Capture the cell that displays the provided text and extract its [X, Y] central coordinate. 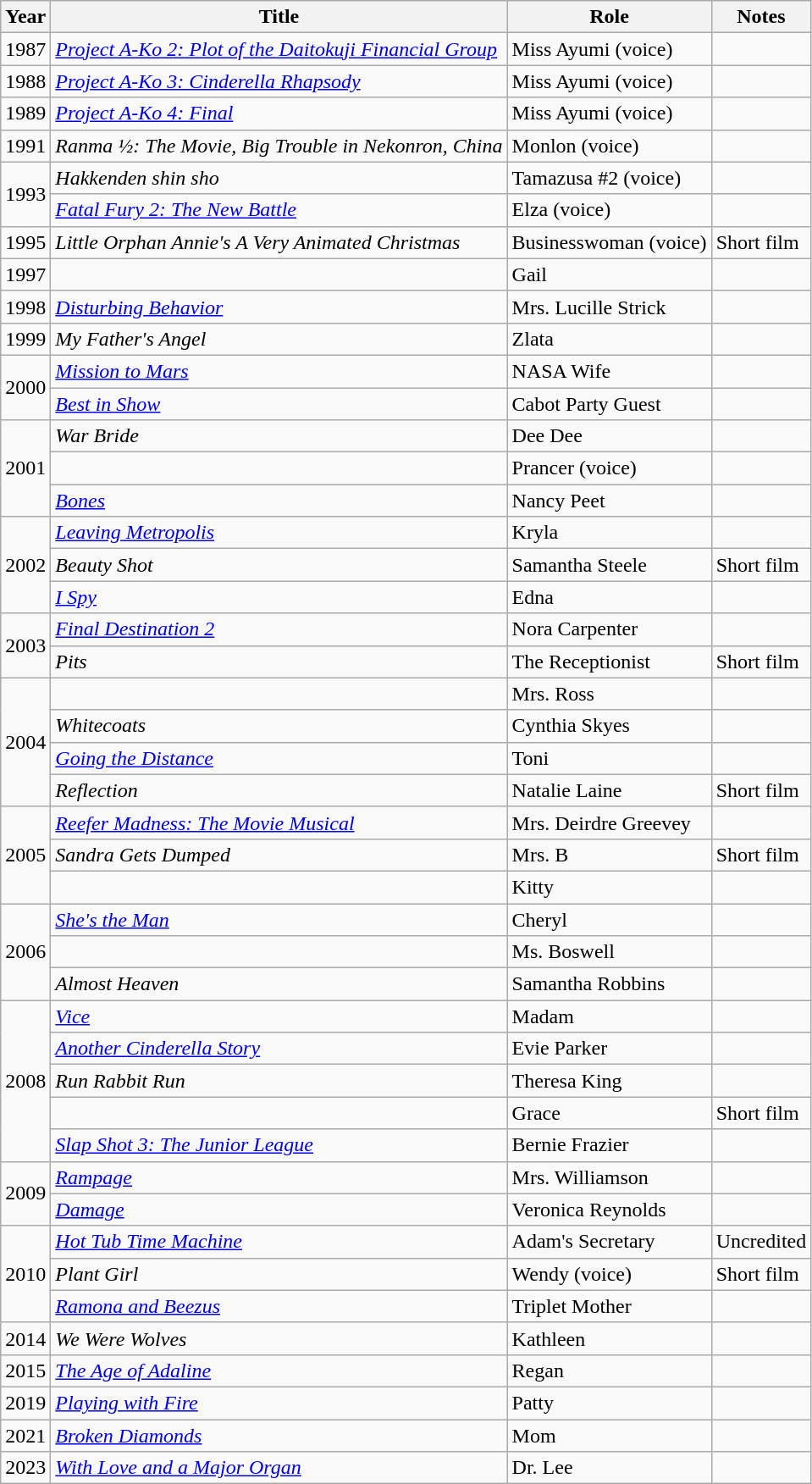
2005 [25, 855]
Bones [279, 501]
2001 [25, 468]
Almost Heaven [279, 984]
2002 [25, 565]
Little Orphan Annie's A Very Animated Christmas [279, 242]
2004 [25, 742]
She's the Man [279, 919]
Mrs. Deirdre Greevey [610, 822]
Elza (voice) [610, 210]
Kitty [610, 887]
Toni [610, 758]
Mrs. Ross [610, 694]
2003 [25, 645]
The Receptionist [610, 662]
Businesswoman (voice) [610, 242]
Ramona and Beezus [279, 1306]
Title [279, 17]
We Were Wolves [279, 1338]
Mrs. B [610, 855]
Fatal Fury 2: The New Battle [279, 210]
Going the Distance [279, 758]
Whitecoats [279, 726]
Uncredited [761, 1242]
2021 [25, 1436]
Cheryl [610, 919]
Evie Parker [610, 1049]
Project A-Ko 2: Plot of the Daitokuji Financial Group [279, 49]
Edna [610, 597]
Dr. Lee [610, 1468]
Patty [610, 1403]
2006 [25, 951]
1989 [25, 114]
1991 [25, 146]
Samantha Steele [610, 565]
Sandra Gets Dumped [279, 855]
Slap Shot 3: The Junior League [279, 1145]
Monlon (voice) [610, 146]
2014 [25, 1338]
Year [25, 17]
Notes [761, 17]
2015 [25, 1370]
1987 [25, 49]
Cabot Party Guest [610, 404]
Nancy Peet [610, 501]
Vice [279, 1016]
My Father's Angel [279, 339]
Nora Carpenter [610, 629]
Hot Tub Time Machine [279, 1242]
Broken Diamonds [279, 1436]
The Age of Adaline [279, 1370]
Kryla [610, 533]
Final Destination 2 [279, 629]
2009 [25, 1193]
Leaving Metropolis [279, 533]
Project A-Ko 4: Final [279, 114]
Playing with Fire [279, 1403]
Prancer (voice) [610, 468]
Another Cinderella Story [279, 1049]
Adam's Secretary [610, 1242]
Zlata [610, 339]
I Spy [279, 597]
Rampage [279, 1177]
Kathleen [610, 1338]
Reflection [279, 790]
Beauty Shot [279, 565]
Disturbing Behavior [279, 307]
Samantha Robbins [610, 984]
Reefer Madness: The Movie Musical [279, 822]
Mrs. Williamson [610, 1177]
Plant Girl [279, 1274]
War Bride [279, 436]
Best in Show [279, 404]
1988 [25, 81]
Mission to Mars [279, 371]
Gail [610, 274]
2000 [25, 387]
Damage [279, 1210]
Run Rabbit Run [279, 1081]
With Love and a Major Organ [279, 1468]
1999 [25, 339]
NASA Wife [610, 371]
Ranma ½: The Movie, Big Trouble in Nekonron, China [279, 146]
Madam [610, 1016]
1995 [25, 242]
1998 [25, 307]
Tamazusa #2 (voice) [610, 178]
2010 [25, 1274]
Project A-Ko 3: Cinderella Rhapsody [279, 81]
2008 [25, 1081]
Grace [610, 1113]
Regan [610, 1370]
2019 [25, 1403]
Mrs. Lucille Strick [610, 307]
Pits [279, 662]
Dee Dee [610, 436]
Bernie Frazier [610, 1145]
1997 [25, 274]
Theresa King [610, 1081]
1993 [25, 194]
Wendy (voice) [610, 1274]
Hakkenden shin sho [279, 178]
Veronica Reynolds [610, 1210]
Triplet Mother [610, 1306]
2023 [25, 1468]
Cynthia Skyes [610, 726]
Role [610, 17]
Ms. Boswell [610, 952]
Mom [610, 1436]
Natalie Laine [610, 790]
